Identify which cell holds the provided text, then report its (x, y) central coordinate. 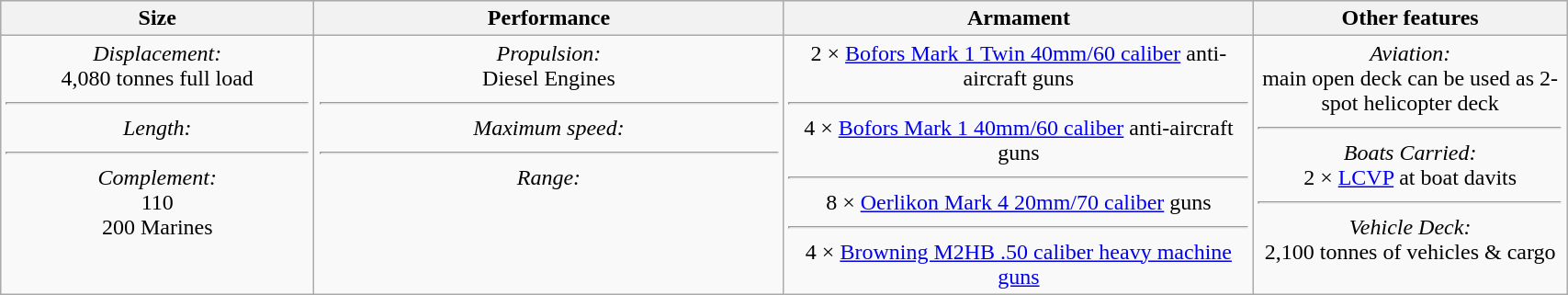
Performance (549, 18)
Aviation:main open deck can be used as 2-spot helicopter deckBoats Carried:2 × LCVP at boat davits Vehicle Deck:2,100 tonnes of vehicles & cargo (1411, 165)
Displacement:4,080 tonnes full load Length: Complement:110 200 Marines (158, 165)
Size (158, 18)
Armament (1018, 18)
Other features (1411, 18)
Propulsion:Diesel Engines Maximum speed: Range: (549, 165)
